Search for the cell housing the specified text and yield its (x, y) center coordinate. 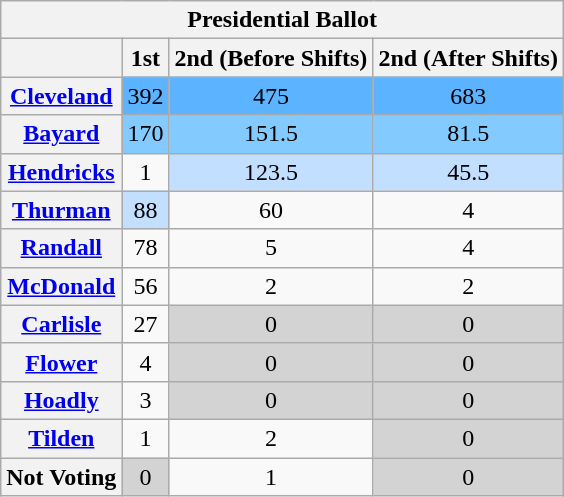
392 (146, 96)
5 (271, 248)
170 (146, 134)
151.5 (271, 134)
56 (146, 286)
78 (146, 248)
Flower (62, 362)
Tilden (62, 438)
45.5 (468, 172)
2nd (After Shifts) (468, 58)
60 (271, 210)
683 (468, 96)
Hendricks (62, 172)
27 (146, 324)
475 (271, 96)
Bayard (62, 134)
McDonald (62, 286)
2nd (Before Shifts) (271, 58)
3 (146, 400)
81.5 (468, 134)
123.5 (271, 172)
Cleveland (62, 96)
Not Voting (62, 477)
Hoadly (62, 400)
88 (146, 210)
Carlisle (62, 324)
Thurman (62, 210)
Randall (62, 248)
Presidential Ballot (282, 20)
1st (146, 58)
